Return the (x, y) coordinate for the center point of the cell that contains the specified text.  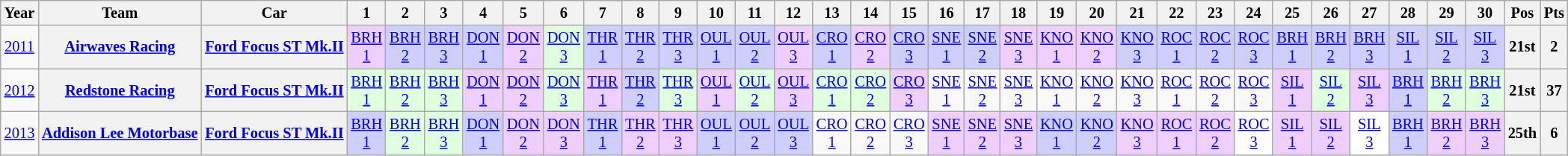
3 (444, 13)
12 (793, 13)
25 (1292, 13)
25th (1522, 133)
4 (483, 13)
10 (716, 13)
9 (678, 13)
22 (1177, 13)
Airwaves Racing (120, 47)
21 (1137, 13)
17 (983, 13)
Addison Lee Motorbase (120, 133)
Year (19, 13)
1 (366, 13)
24 (1254, 13)
30 (1485, 13)
Pos (1522, 13)
20 (1097, 13)
29 (1447, 13)
18 (1018, 13)
19 (1057, 13)
2011 (19, 47)
2012 (19, 90)
13 (832, 13)
2013 (19, 133)
8 (640, 13)
Team (120, 13)
37 (1554, 90)
7 (603, 13)
11 (755, 13)
14 (870, 13)
Car (274, 13)
5 (523, 13)
Pts (1554, 13)
28 (1408, 13)
16 (946, 13)
26 (1331, 13)
Redstone Racing (120, 90)
27 (1369, 13)
23 (1215, 13)
15 (909, 13)
